Determine the (X, Y) coordinate at the center of the cell enclosing the given text.  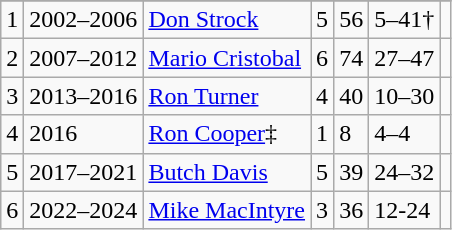
Ron Cooper‡ (227, 134)
39 (352, 172)
2002–2006 (84, 20)
Mike MacIntyre (227, 210)
36 (352, 210)
56 (352, 20)
27–47 (404, 58)
4–4 (404, 134)
2017–2021 (84, 172)
2022–2024 (84, 210)
2 (12, 58)
74 (352, 58)
12-24 (404, 210)
2016 (84, 134)
2013–2016 (84, 96)
Don Strock (227, 20)
Mario Cristobal (227, 58)
24–32 (404, 172)
5–41† (404, 20)
Ron Turner (227, 96)
40 (352, 96)
10–30 (404, 96)
Butch Davis (227, 172)
8 (352, 134)
2007–2012 (84, 58)
